Output the (X, Y) coordinate of the center of the cell containing the given text.  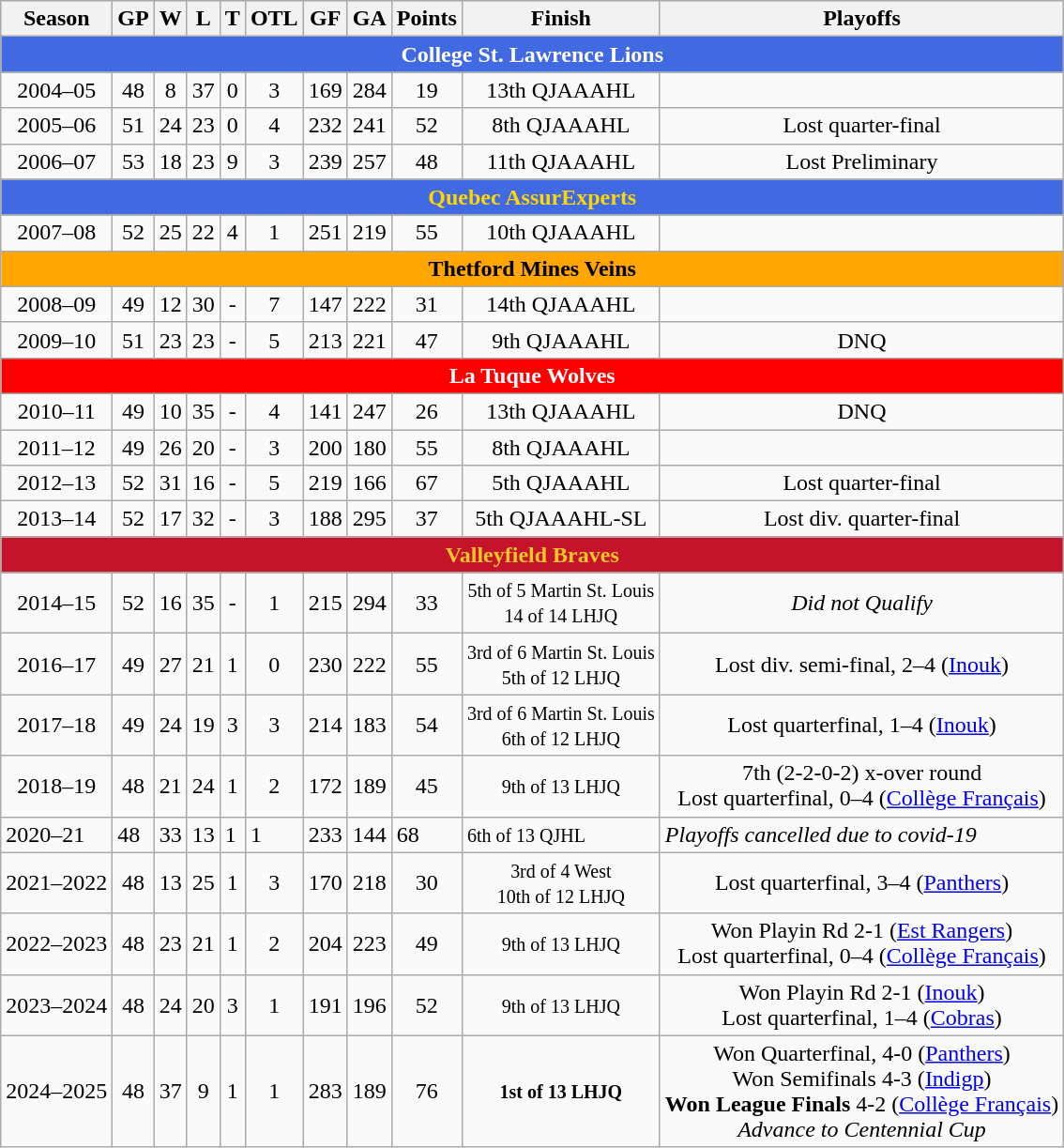
College St. Lawrence Lions (533, 54)
218 (370, 882)
Playoffs cancelled due to covid-19 (861, 834)
204 (325, 944)
8 (171, 90)
32 (203, 519)
Lost div. quarter-final (861, 519)
2010–11 (56, 411)
251 (325, 233)
2018–19 (56, 787)
GF (325, 19)
9th QJAAAHL (561, 340)
T (233, 19)
10th QJAAAHL (561, 233)
5th QJAAAHL-SL (561, 519)
2024–2025 (56, 1091)
Season (56, 19)
54 (426, 725)
Lost quarterfinal, 3–4 (Panthers) (861, 882)
27 (171, 665)
Won Playin Rd 2-1 (Inouk)Lost quarterfinal, 1–4 (Cobras) (861, 1004)
2007–08 (56, 233)
200 (325, 448)
196 (370, 1004)
18 (171, 161)
OTL (274, 19)
172 (325, 787)
2005–06 (56, 126)
215 (325, 603)
Quebec AssurExperts (533, 197)
191 (325, 1004)
239 (325, 161)
2013–14 (56, 519)
2023–2024 (56, 1004)
141 (325, 411)
170 (325, 882)
2022–2023 (56, 944)
5th QJAAAHL (561, 483)
14th QJAAAHL (561, 304)
7th (2-2-0-2) x-over roundLost quarterfinal, 0–4 (Collège Français) (861, 787)
2020–21 (56, 834)
1st of 13 LHJQ (561, 1091)
GA (370, 19)
230 (325, 665)
68 (426, 834)
6th of 13 QJHL (561, 834)
Valleyfield Braves (533, 555)
22 (203, 233)
2014–15 (56, 603)
Thetford Mines Veins (533, 268)
Lost quarterfinal, 1–4 (Inouk) (861, 725)
214 (325, 725)
67 (426, 483)
Points (426, 19)
169 (325, 90)
241 (370, 126)
76 (426, 1091)
2016–17 (56, 665)
Did not Qualify (861, 603)
12 (171, 304)
233 (325, 834)
W (171, 19)
GP (133, 19)
213 (325, 340)
2021–2022 (56, 882)
295 (370, 519)
284 (370, 90)
Finish (561, 19)
L (203, 19)
10 (171, 411)
147 (325, 304)
188 (325, 519)
221 (370, 340)
53 (133, 161)
183 (370, 725)
47 (426, 340)
Won Quarterfinal, 4-0 (Panthers)Won Semifinals 4-3 (Indigp)Won League Finals 4-2 (Collège Français)Advance to Centennial Cup (861, 1091)
2012–13 (56, 483)
Won Playin Rd 2-1 (Est Rangers)Lost quarterfinal, 0–4 (Collège Français) (861, 944)
223 (370, 944)
3rd of 6 Martin St. Louis 5th of 12 LHJQ (561, 665)
180 (370, 448)
45 (426, 787)
232 (325, 126)
Playoffs (861, 19)
283 (325, 1091)
166 (370, 483)
La Tuque Wolves (533, 375)
Lost div. semi-final, 2–4 (Inouk) (861, 665)
5th of 5 Martin St. Louis 14 of 14 LHJQ (561, 603)
2004–05 (56, 90)
144 (370, 834)
2008–09 (56, 304)
294 (370, 603)
247 (370, 411)
17 (171, 519)
2017–18 (56, 725)
3rd of 4 West 10th of 12 LHJQ (561, 882)
11th QJAAAHL (561, 161)
Lost Preliminary (861, 161)
2009–10 (56, 340)
2006–07 (56, 161)
3rd of 6 Martin St. Louis 6th of 12 LHJQ (561, 725)
257 (370, 161)
2011–12 (56, 448)
7 (274, 304)
